Return (x, y) of the center of cell containing provided text 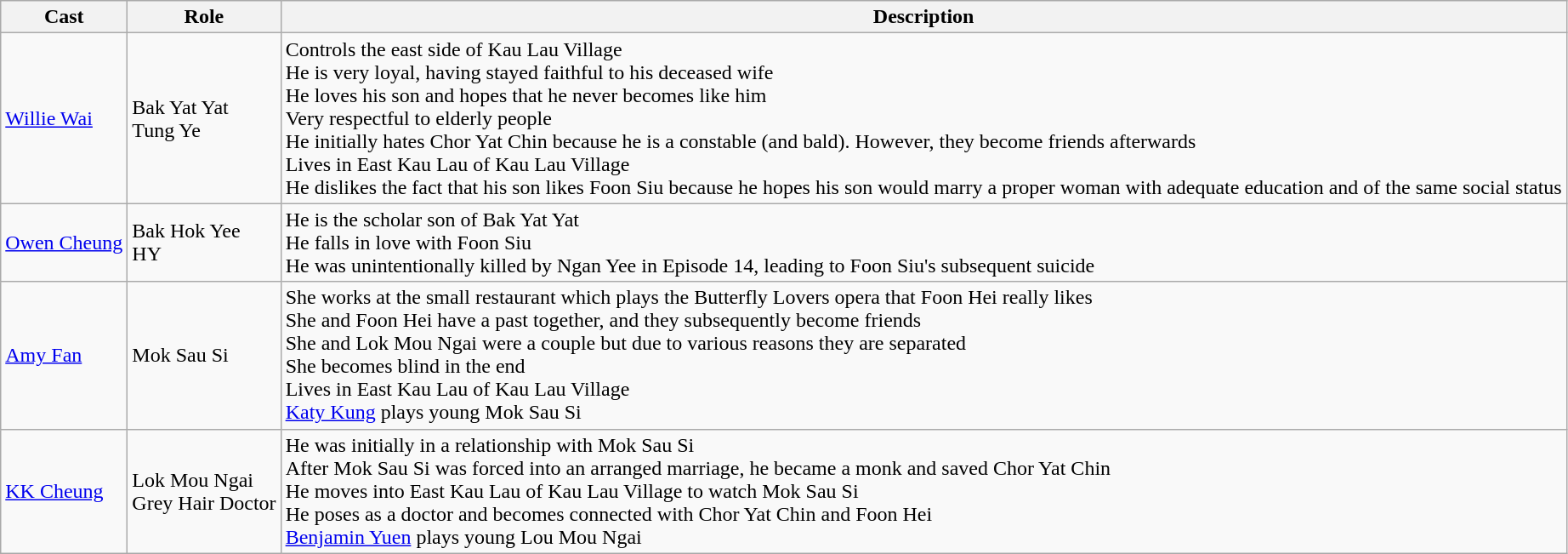
Bak Yat YatTung Ye (204, 118)
Bak Hok YeeHY (204, 243)
Description (923, 17)
Willie Wai (65, 118)
Role (204, 17)
Cast (65, 17)
Amy Fan (65, 356)
KK Cheung (65, 491)
Lok Mou NgaiGrey Hair Doctor (204, 491)
Mok Sau Si (204, 356)
Owen Cheung (65, 243)
